Extract the [x, y] coordinate from the center of the cell holding the provided text.  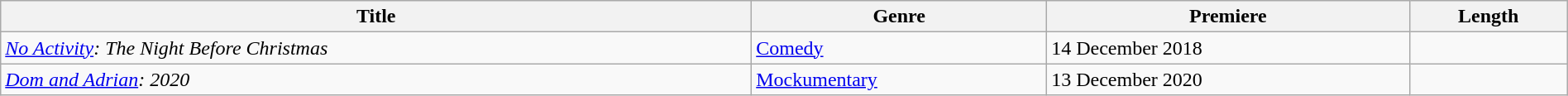
Genre [900, 17]
Mockumentary [900, 79]
Comedy [900, 48]
14 December 2018 [1228, 48]
Length [1489, 17]
Title [376, 17]
No Activity: The Night Before Christmas [376, 48]
13 December 2020 [1228, 79]
Dom and Adrian: 2020 [376, 79]
Premiere [1228, 17]
